Provide the (X, Y) coordinate of the cell's center where the given text is located.  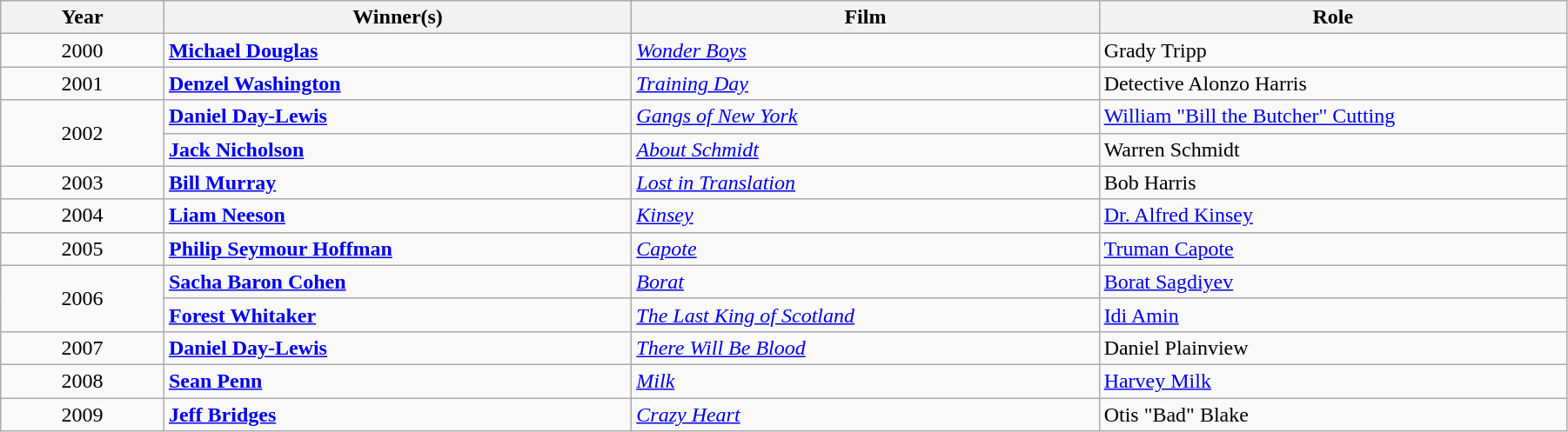
2003 (83, 183)
Harvey Milk (1333, 381)
Training Day (865, 83)
2001 (83, 83)
Dr. Alfred Kinsey (1333, 216)
Liam Neeson (397, 216)
Bill Murray (397, 183)
Film (865, 17)
Role (1333, 17)
Year (83, 17)
Lost in Translation (865, 183)
There Will Be Blood (865, 348)
Borat (865, 282)
2009 (83, 415)
Kinsey (865, 216)
Truman Capote (1333, 249)
Borat Sagdiyev (1333, 282)
2004 (83, 216)
Philip Seymour Hoffman (397, 249)
Sacha Baron Cohen (397, 282)
2008 (83, 381)
The Last King of Scotland (865, 315)
Forest Whitaker (397, 315)
Idi Amin (1333, 315)
Crazy Heart (865, 415)
Otis "Bad" Blake (1333, 415)
Michael Douglas (397, 50)
William "Bill the Butcher" Cutting (1333, 116)
Jeff Bridges (397, 415)
Gangs of New York (865, 116)
Winner(s) (397, 17)
Bob Harris (1333, 183)
Denzel Washington (397, 83)
2007 (83, 348)
Daniel Plainview (1333, 348)
Wonder Boys (865, 50)
2000 (83, 50)
Detective Alonzo Harris (1333, 83)
Sean Penn (397, 381)
Jack Nicholson (397, 150)
Grady Tripp (1333, 50)
Warren Schmidt (1333, 150)
2002 (83, 133)
Capote (865, 249)
Milk (865, 381)
About Schmidt (865, 150)
2005 (83, 249)
2006 (83, 298)
